For the text-containing cell, return its midpoint in [X, Y] coordinate format. 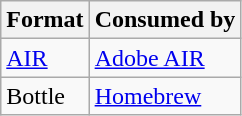
Bottle [45, 96]
Format [45, 20]
Adobe AIR [165, 58]
Consumed by [165, 20]
AIR [45, 58]
Homebrew [165, 96]
